Pinpoint the cell where the given text exists, returning its (X, Y) midpoint coordinate. 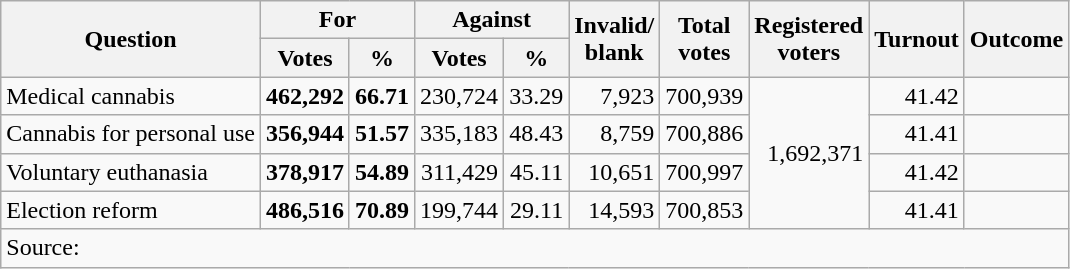
Turnout (917, 39)
48.43 (536, 134)
1,692,371 (809, 153)
Medical cannabis (131, 96)
For (337, 20)
Outcome (1016, 39)
462,292 (304, 96)
700,997 (704, 172)
Voluntary euthanasia (131, 172)
378,917 (304, 172)
51.57 (382, 134)
33.29 (536, 96)
54.89 (382, 172)
Election reform (131, 210)
Cannabis for personal use (131, 134)
335,183 (460, 134)
Registeredvoters (809, 39)
Totalvotes (704, 39)
7,923 (614, 96)
45.11 (536, 172)
486,516 (304, 210)
Invalid/blank (614, 39)
10,651 (614, 172)
700,853 (704, 210)
356,944 (304, 134)
66.71 (382, 96)
230,724 (460, 96)
8,759 (614, 134)
700,886 (704, 134)
70.89 (382, 210)
199,744 (460, 210)
Source: (535, 248)
29.11 (536, 210)
14,593 (614, 210)
311,429 (460, 172)
Question (131, 39)
700,939 (704, 96)
Against (492, 20)
